From the cell containing the given text, extract its center point as [X, Y] coordinate. 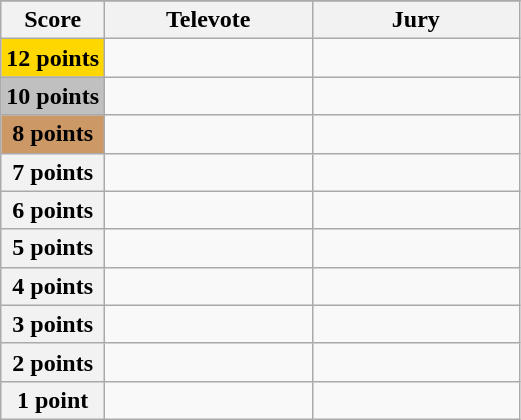
3 points [53, 324]
10 points [53, 96]
Televote [209, 20]
12 points [53, 58]
6 points [53, 210]
Score [53, 20]
7 points [53, 172]
1 point [53, 400]
2 points [53, 362]
Jury [416, 20]
5 points [53, 248]
8 points [53, 134]
4 points [53, 286]
